Find where the given text appears and provide that cell's center as [x, y] coordinate. 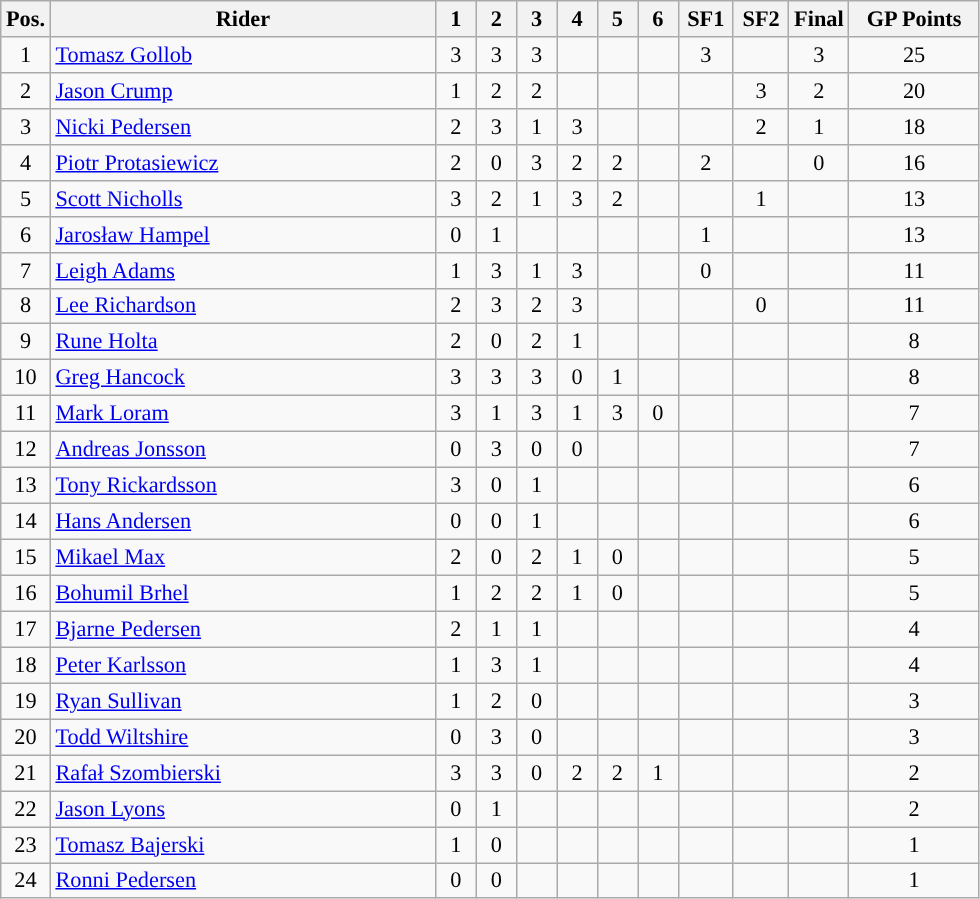
Peter Karlsson [242, 665]
Andreas Jonsson [242, 450]
SF1 [706, 19]
Jarosław Hampel [242, 234]
Rune Holta [242, 342]
17 [26, 629]
10 [26, 378]
Ryan Sullivan [242, 701]
Scott Nicholls [242, 198]
SF2 [760, 19]
Jason Lyons [242, 809]
Todd Wiltshire [242, 737]
12 [26, 450]
14 [26, 521]
Nicki Pedersen [242, 126]
Rafał Szombierski [242, 773]
Final [819, 19]
23 [26, 844]
Pos. [26, 19]
Lee Richardson [242, 306]
21 [26, 773]
Mark Loram [242, 414]
Greg Hancock [242, 378]
24 [26, 880]
Hans Andersen [242, 521]
19 [26, 701]
9 [26, 342]
Bohumil Brhel [242, 593]
Ronni Pedersen [242, 880]
Rider [242, 19]
GP Points [914, 19]
22 [26, 809]
Piotr Protasiewicz [242, 162]
Tony Rickardsson [242, 485]
25 [914, 55]
Tomasz Gollob [242, 55]
Bjarne Pedersen [242, 629]
Tomasz Bajerski [242, 844]
15 [26, 557]
Leigh Adams [242, 270]
Mikael Max [242, 557]
Jason Crump [242, 90]
